Search for the cell housing the specified text and yield its (X, Y) center coordinate. 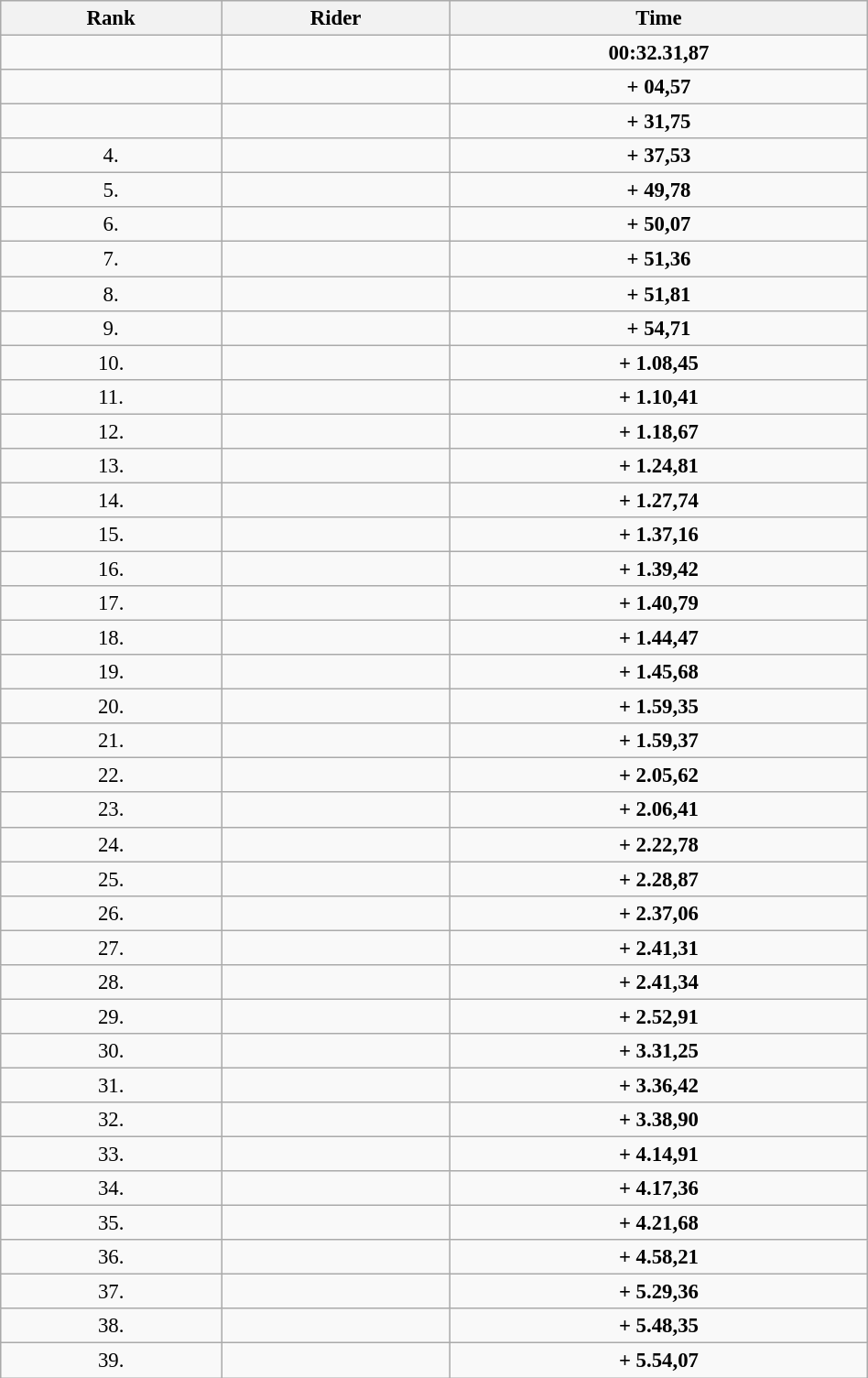
+ 37,53 (659, 156)
+ 2.06,41 (659, 810)
13. (112, 466)
32. (112, 1120)
+ 5.29,36 (659, 1292)
+ 1.40,79 (659, 603)
18. (112, 638)
+ 1.10,41 (659, 396)
+ 3.36,42 (659, 1085)
27. (112, 948)
38. (112, 1327)
15. (112, 535)
7. (112, 259)
31. (112, 1085)
12. (112, 431)
28. (112, 982)
30. (112, 1051)
10. (112, 363)
+ 2.28,87 (659, 879)
9. (112, 328)
+ 1.59,37 (659, 741)
+ 2.41,31 (659, 948)
+ 3.31,25 (659, 1051)
+ 50,07 (659, 224)
00:32.31,87 (659, 53)
Rank (112, 18)
5. (112, 190)
+ 4.14,91 (659, 1155)
22. (112, 776)
21. (112, 741)
Rider (336, 18)
+ 1.45,68 (659, 672)
+ 04,57 (659, 87)
14. (112, 500)
33. (112, 1155)
4. (112, 156)
+ 31,75 (659, 122)
11. (112, 396)
36. (112, 1257)
16. (112, 569)
39. (112, 1361)
+ 1.27,74 (659, 500)
23. (112, 810)
+ 51,81 (659, 294)
6. (112, 224)
29. (112, 1016)
35. (112, 1223)
+ 1.24,81 (659, 466)
+ 2.41,34 (659, 982)
20. (112, 707)
+ 5.48,35 (659, 1327)
+ 1.44,47 (659, 638)
+ 1.59,35 (659, 707)
+ 54,71 (659, 328)
17. (112, 603)
+ 2.22,78 (659, 844)
+ 4.21,68 (659, 1223)
34. (112, 1188)
+ 51,36 (659, 259)
24. (112, 844)
+ 4.17,36 (659, 1188)
25. (112, 879)
37. (112, 1292)
+ 2.52,91 (659, 1016)
+ 2.05,62 (659, 776)
8. (112, 294)
19. (112, 672)
+ 1.08,45 (659, 363)
+ 3.38,90 (659, 1120)
+ 2.37,06 (659, 913)
26. (112, 913)
+ 1.18,67 (659, 431)
+ 1.39,42 (659, 569)
+ 4.58,21 (659, 1257)
Time (659, 18)
+ 5.54,07 (659, 1361)
+ 1.37,16 (659, 535)
+ 49,78 (659, 190)
